Find where the given text appears and provide that cell's center as [x, y] coordinate. 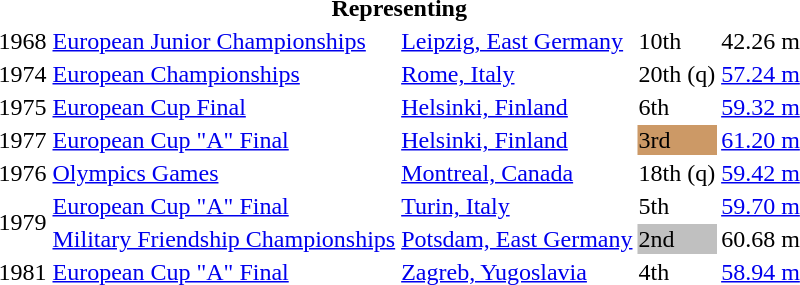
Olympics Games [224, 173]
Turin, Italy [517, 206]
Rome, Italy [517, 74]
Potsdam, East Germany [517, 239]
Military Friendship Championships [224, 239]
10th [677, 41]
5th [677, 206]
20th (q) [677, 74]
European Junior Championships [224, 41]
Montreal, Canada [517, 173]
2nd [677, 239]
3rd [677, 140]
European Championships [224, 74]
Leipzig, East Germany [517, 41]
6th [677, 107]
18th (q) [677, 173]
European Cup Final [224, 107]
